For the text-containing cell, return its midpoint in [x, y] coordinate format. 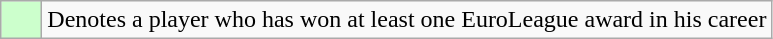
Denotes a player who has won at least one EuroLeague award in his career [407, 20]
